From the cell containing the given text, extract its center point as [x, y] coordinate. 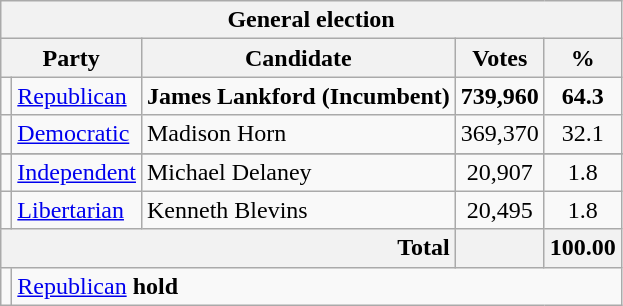
Madison Horn [298, 134]
Michael Delaney [298, 172]
369,370 [500, 134]
20,495 [500, 210]
32.1 [582, 134]
20,907 [500, 172]
Total [228, 248]
Votes [500, 58]
Party [72, 58]
100.00 [582, 248]
Independent [77, 172]
Libertarian [77, 210]
Republican hold [317, 286]
Kenneth Blevins [298, 210]
739,960 [500, 96]
64.3 [582, 96]
James Lankford (Incumbent) [298, 96]
General election [312, 20]
Candidate [298, 58]
% [582, 58]
Democratic [77, 134]
Republican [77, 96]
